Capture the cell that displays the provided text and extract its [X, Y] central coordinate. 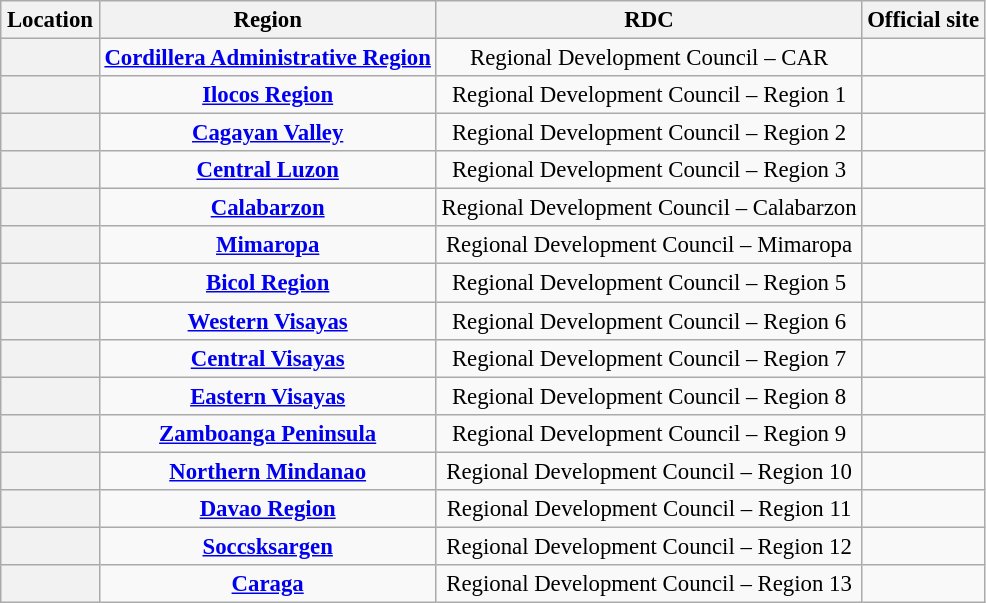
Calabarzon [268, 208]
Central Visayas [268, 358]
Regional Development Council – Mimaropa [649, 245]
Central Luzon [268, 170]
Western Visayas [268, 321]
Regional Development Council – Region 5 [649, 283]
Ilocos Region [268, 95]
Regional Development Council – Region 10 [649, 471]
Regional Development Council – Region 1 [649, 95]
Caraga [268, 584]
Eastern Visayas [268, 396]
RDC [649, 20]
Regional Development Council – Region 8 [649, 396]
Cordillera Administrative Region [268, 58]
Regional Development Council – Region 13 [649, 584]
Mimaropa [268, 245]
Region [268, 20]
Regional Development Council – Region 9 [649, 433]
Official site [924, 20]
Regional Development Council – CAR [649, 58]
Zamboanga Peninsula [268, 433]
Regional Development Council – Calabarzon [649, 208]
Cagayan Valley [268, 133]
Regional Development Council – Region 2 [649, 133]
Soccsksargen [268, 546]
Regional Development Council – Region 7 [649, 358]
Northern Mindanao [268, 471]
Bicol Region [268, 283]
Regional Development Council – Region 12 [649, 546]
Regional Development Council – Region 11 [649, 509]
Location [50, 20]
Davao Region [268, 509]
Regional Development Council – Region 3 [649, 170]
Regional Development Council – Region 6 [649, 321]
